Return the [X, Y] coordinate for the center point of the cell that contains the specified text.  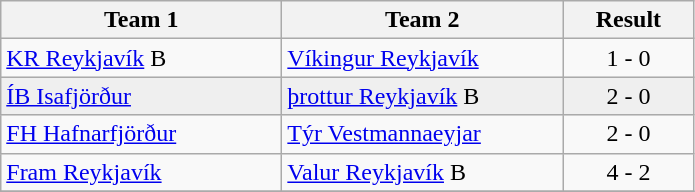
1 - 0 [628, 58]
Týr Vestmannaeyjar [422, 134]
Valur Reykjavík B [422, 172]
Result [628, 20]
FH Hafnarfjörður [142, 134]
Víkingur Reykjavík [422, 58]
Team 1 [142, 20]
ÍB Isafjörður [142, 96]
Team 2 [422, 20]
4 - 2 [628, 172]
KR Reykjavík B [142, 58]
Fram Reykjavík [142, 172]
þrottur Reykjavík B [422, 96]
